Determine the [x, y] coordinate at the center of the cell enclosing the given text.  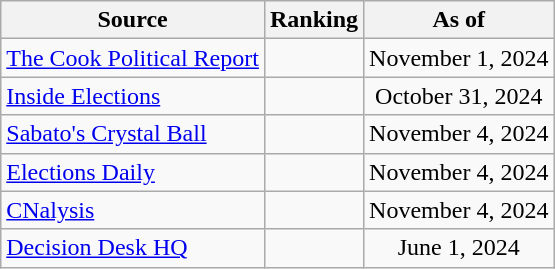
November 1, 2024 [459, 58]
Elections Daily [133, 172]
The Cook Political Report [133, 58]
As of [459, 20]
Decision Desk HQ [133, 248]
Source [133, 20]
October 31, 2024 [459, 96]
June 1, 2024 [459, 248]
Inside Elections [133, 96]
Sabato's Crystal Ball [133, 134]
Ranking [314, 20]
CNalysis [133, 210]
